Determine the [x, y] coordinate at the center of the cell enclosing the given text.  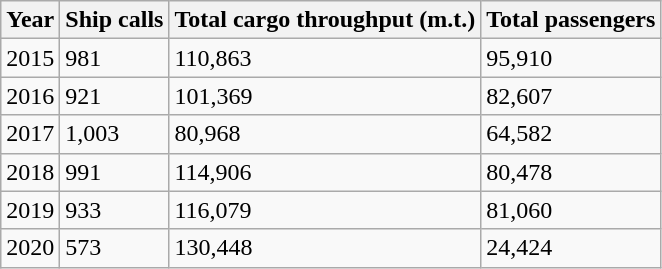
Year [30, 20]
933 [114, 210]
81,060 [571, 210]
24,424 [571, 248]
573 [114, 248]
101,369 [325, 96]
110,863 [325, 58]
2017 [30, 134]
1,003 [114, 134]
2015 [30, 58]
2016 [30, 96]
Ship calls [114, 20]
991 [114, 172]
130,448 [325, 248]
95,910 [571, 58]
80,478 [571, 172]
80,968 [325, 134]
Total cargo throughput (m.t.) [325, 20]
981 [114, 58]
116,079 [325, 210]
2019 [30, 210]
2018 [30, 172]
2020 [30, 248]
64,582 [571, 134]
921 [114, 96]
Total passengers [571, 20]
114,906 [325, 172]
82,607 [571, 96]
